Search for the cell housing the specified text and yield its (x, y) center coordinate. 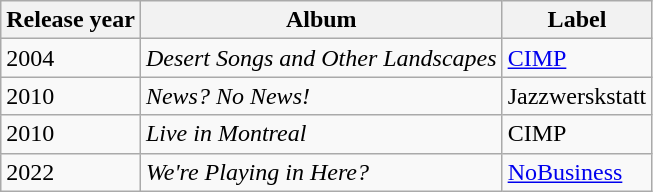
NoBusiness (577, 172)
2022 (71, 172)
2004 (71, 58)
We're Playing in Here? (321, 172)
News? No News! (321, 96)
Live in Montreal (321, 134)
Desert Songs and Other Landscapes (321, 58)
Jazzwerskstatt (577, 96)
Label (577, 20)
Release year (71, 20)
Album (321, 20)
